Determine the (X, Y) coordinate at the center of the cell enclosing the given text.  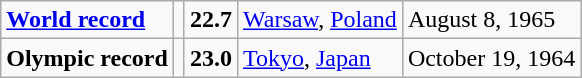
Tokyo, Japan (320, 58)
Olympic record (88, 58)
World record (88, 20)
23.0 (210, 58)
October 19, 1964 (491, 58)
22.7 (210, 20)
Warsaw, Poland (320, 20)
August 8, 1965 (491, 20)
